Identify which cell holds the provided text, then report its [X, Y] central coordinate. 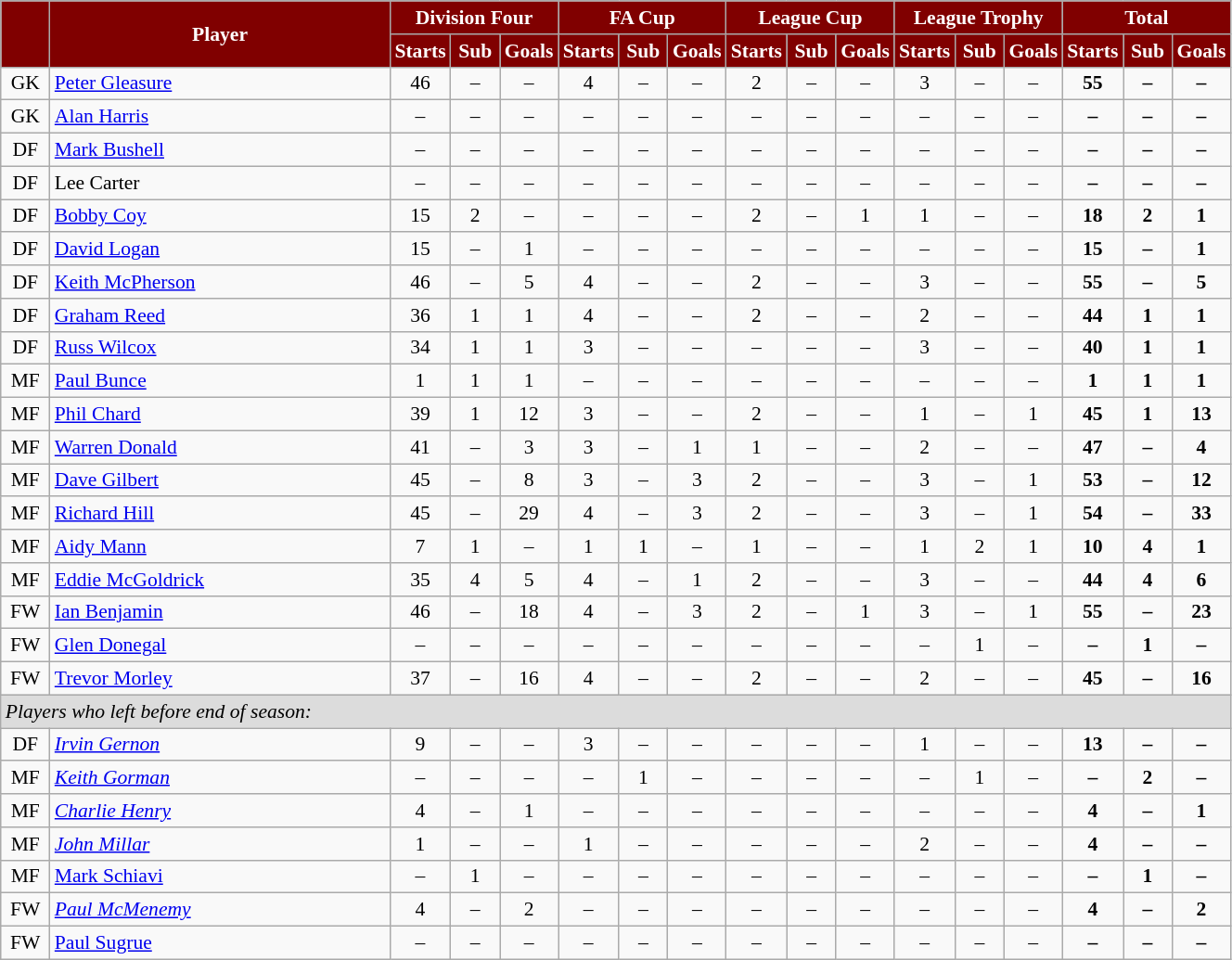
37 [419, 679]
League Trophy [978, 18]
Russ Wilcox [221, 348]
Glen Donegal [221, 646]
47 [1093, 447]
Richard Hill [221, 514]
Irvin Gernon [221, 745]
35 [419, 580]
53 [1093, 480]
Phil Chard [221, 415]
Lee Carter [221, 183]
36 [419, 315]
League Cup [811, 18]
Paul Sugrue [221, 943]
Paul Bunce [221, 381]
John Millar [221, 844]
33 [1202, 514]
Trevor Morley [221, 679]
40 [1093, 348]
10 [1093, 546]
23 [1202, 612]
Players who left before end of season: [616, 711]
David Logan [221, 250]
Eddie McGoldrick [221, 580]
Division Four [473, 18]
Keith Gorman [221, 778]
Mark Bushell [221, 150]
Bobby Coy [221, 216]
39 [419, 415]
Charlie Henry [221, 811]
Alan Harris [221, 117]
Paul McMenemy [221, 910]
8 [529, 480]
Player [221, 33]
Warren Donald [221, 447]
Aidy Mann [221, 546]
54 [1093, 514]
Dave Gilbert [221, 480]
FA Cup [642, 18]
9 [419, 745]
34 [419, 348]
29 [529, 514]
Total [1147, 18]
7 [419, 546]
6 [1202, 580]
Graham Reed [221, 315]
Ian Benjamin [221, 612]
Peter Gleasure [221, 83]
Mark Schiavi [221, 877]
Keith McPherson [221, 282]
41 [419, 447]
